Detect which cell encompasses the target text, then output its [X, Y] center coordinate. 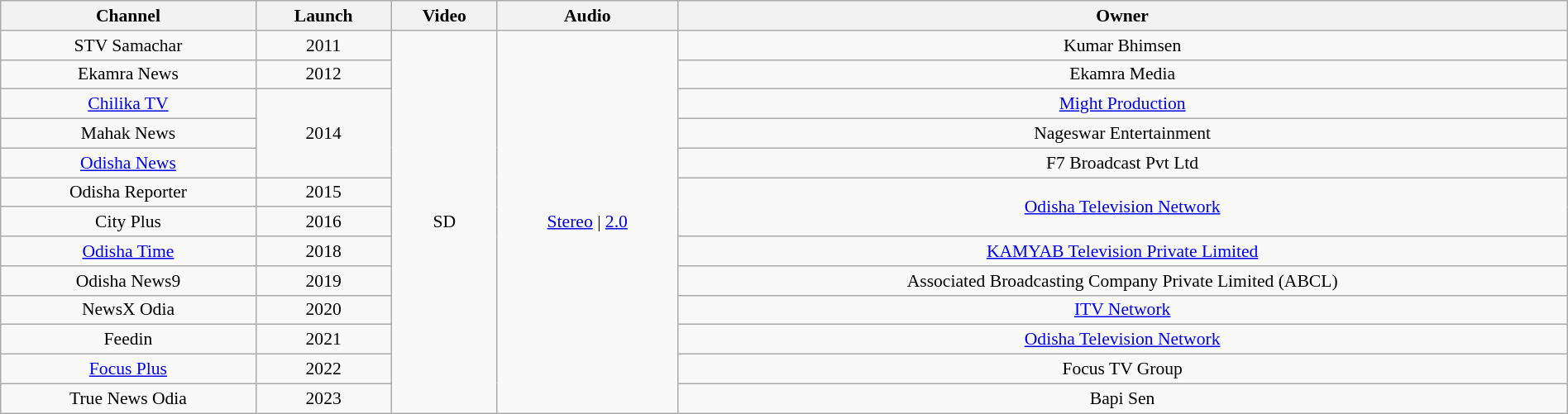
Odisha Reporter [128, 193]
Ekamra News [128, 74]
Audio [587, 16]
STV Samachar [128, 45]
Odisha Time [128, 251]
Ekamra Media [1122, 74]
Associated Broadcasting Company Private Limited (ABCL) [1122, 281]
F7 Broadcast Pvt Ltd [1122, 163]
2020 [323, 310]
Launch [323, 16]
Kumar Bhimsen [1122, 45]
Mahak News [128, 134]
2018 [323, 251]
Feedin [128, 340]
Stereo | 2.0 [587, 221]
Odisha News [128, 163]
KAMYAB Television Private Limited [1122, 251]
2016 [323, 222]
2022 [323, 369]
Bapi Sen [1122, 398]
Focus TV Group [1122, 369]
2011 [323, 45]
2012 [323, 74]
Chilika TV [128, 104]
Might Production [1122, 104]
2021 [323, 340]
2023 [323, 398]
SD [444, 221]
2019 [323, 281]
Channel [128, 16]
NewsX Odia [128, 310]
Video [444, 16]
City Plus [128, 222]
Odisha News9 [128, 281]
Focus Plus [128, 369]
2014 [323, 134]
Nageswar Entertainment [1122, 134]
2015 [323, 193]
Owner [1122, 16]
ITV Network [1122, 310]
True News Odia [128, 398]
